Determine the [x, y] coordinate at the center of the cell enclosing the given text.  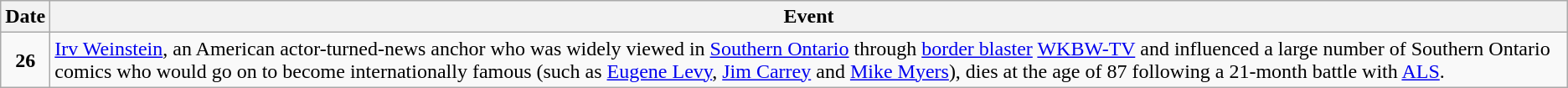
Date [25, 17]
Event [809, 17]
26 [25, 60]
